Output the [x, y] coordinate of the center of the cell containing the given text.  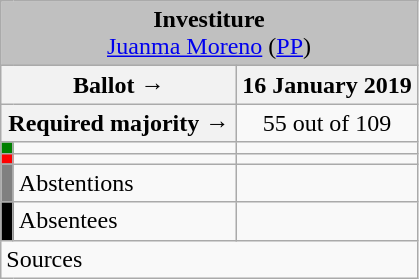
16 January 2019 [327, 85]
Sources [209, 259]
InvestitureJuanma Moreno (PP) [209, 34]
Ballot → [119, 85]
Absentees [125, 221]
55 out of 109 [327, 123]
Abstentions [125, 183]
Required majority → [119, 123]
